Capture the cell that displays the provided text and extract its (X, Y) central coordinate. 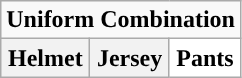
Jersey (130, 58)
Uniform Combination (121, 20)
Pants (204, 58)
Helmet (46, 58)
